Determine the (x, y) coordinate at the center of the cell enclosing the given text.  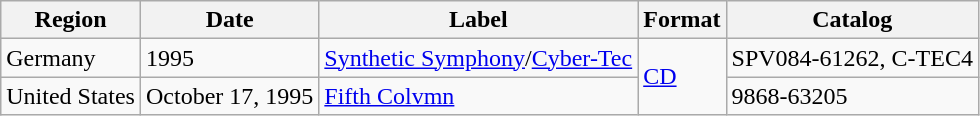
Germany (71, 58)
Format (682, 20)
9868-63205 (852, 96)
Label (478, 20)
Date (229, 20)
CD (682, 77)
Region (71, 20)
Synthetic Symphony/Cyber-Tec (478, 58)
United States (71, 96)
1995 (229, 58)
SPV084-61262, C-TEC4 (852, 58)
October 17, 1995 (229, 96)
Fifth Colvmn (478, 96)
Catalog (852, 20)
